Return (X, Y) of the center of cell containing provided text 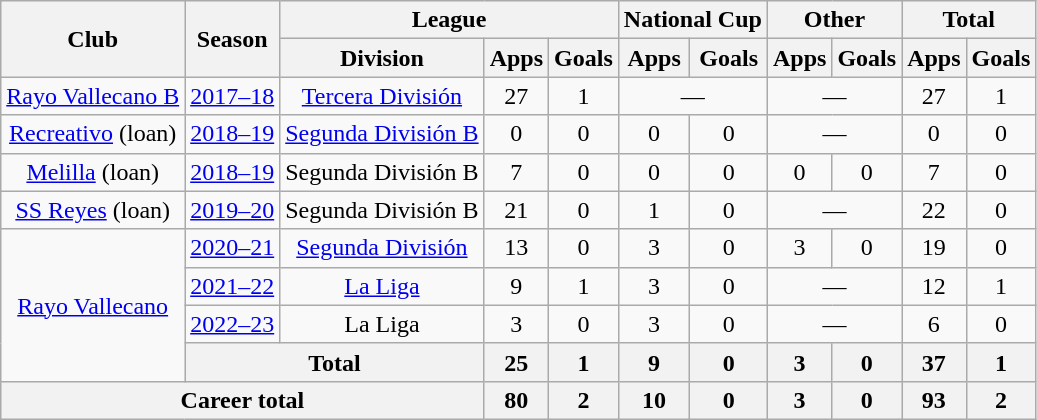
2019–20 (232, 210)
Season (232, 39)
Other (834, 20)
12 (934, 286)
Segunda División (382, 248)
6 (934, 324)
Division (382, 58)
93 (934, 400)
Melilla (loan) (93, 172)
League (450, 20)
Tercera División (382, 96)
Rayo Vallecano B (93, 96)
2021–22 (232, 286)
Career total (242, 400)
13 (516, 248)
80 (516, 400)
Club (93, 39)
25 (516, 362)
SS Reyes (loan) (93, 210)
2020–21 (232, 248)
2017–18 (232, 96)
10 (654, 400)
22 (934, 210)
National Cup (692, 20)
Rayo Vallecano (93, 305)
19 (934, 248)
37 (934, 362)
21 (516, 210)
2022–23 (232, 324)
Recreativo (loan) (93, 134)
